Locate the cell with the specified text and output its (X, Y) center coordinate. 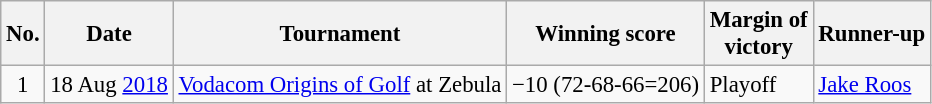
Tournament (340, 34)
1 (23, 85)
Date (109, 34)
No. (23, 34)
Vodacom Origins of Golf at Zebula (340, 85)
Runner-up (872, 34)
Winning score (606, 34)
18 Aug 2018 (109, 85)
Jake Roos (872, 85)
Playoff (758, 85)
−10 (72-68-66=206) (606, 85)
Margin ofvictory (758, 34)
